Output the [x, y] coordinate of the center of the cell containing the given text.  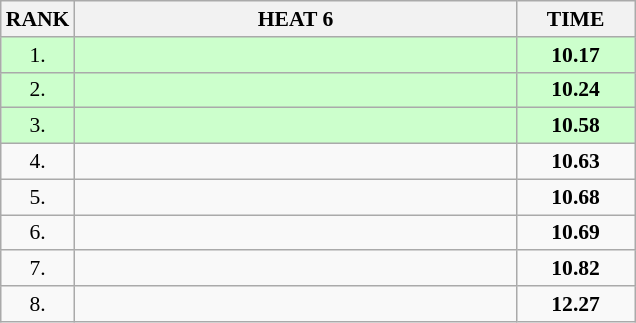
12.27 [576, 304]
10.82 [576, 269]
5. [38, 197]
3. [38, 126]
1. [38, 55]
10.69 [576, 233]
10.63 [576, 162]
8. [38, 304]
10.17 [576, 55]
6. [38, 233]
2. [38, 90]
10.24 [576, 90]
4. [38, 162]
RANK [38, 19]
10.68 [576, 197]
10.58 [576, 126]
7. [38, 269]
TIME [576, 19]
HEAT 6 [295, 19]
